Provide the (x, y) coordinate of the cell's center where the given text is located.  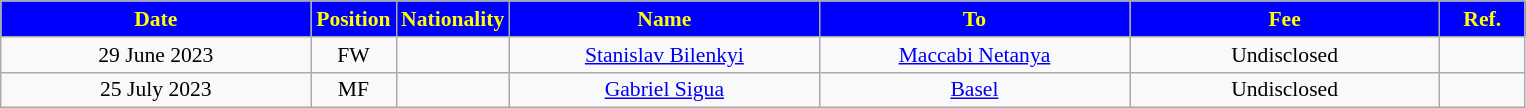
Position (354, 19)
MF (354, 90)
Stanislav Bilenkyi (664, 55)
Maccabi Netanya (974, 55)
Nationality (452, 19)
Name (664, 19)
Date (156, 19)
Basel (974, 90)
29 June 2023 (156, 55)
FW (354, 55)
25 July 2023 (156, 90)
To (974, 19)
Ref. (1482, 19)
Gabriel Sigua (664, 90)
Fee (1285, 19)
